Identify which cell holds the provided text, then report its [x, y] central coordinate. 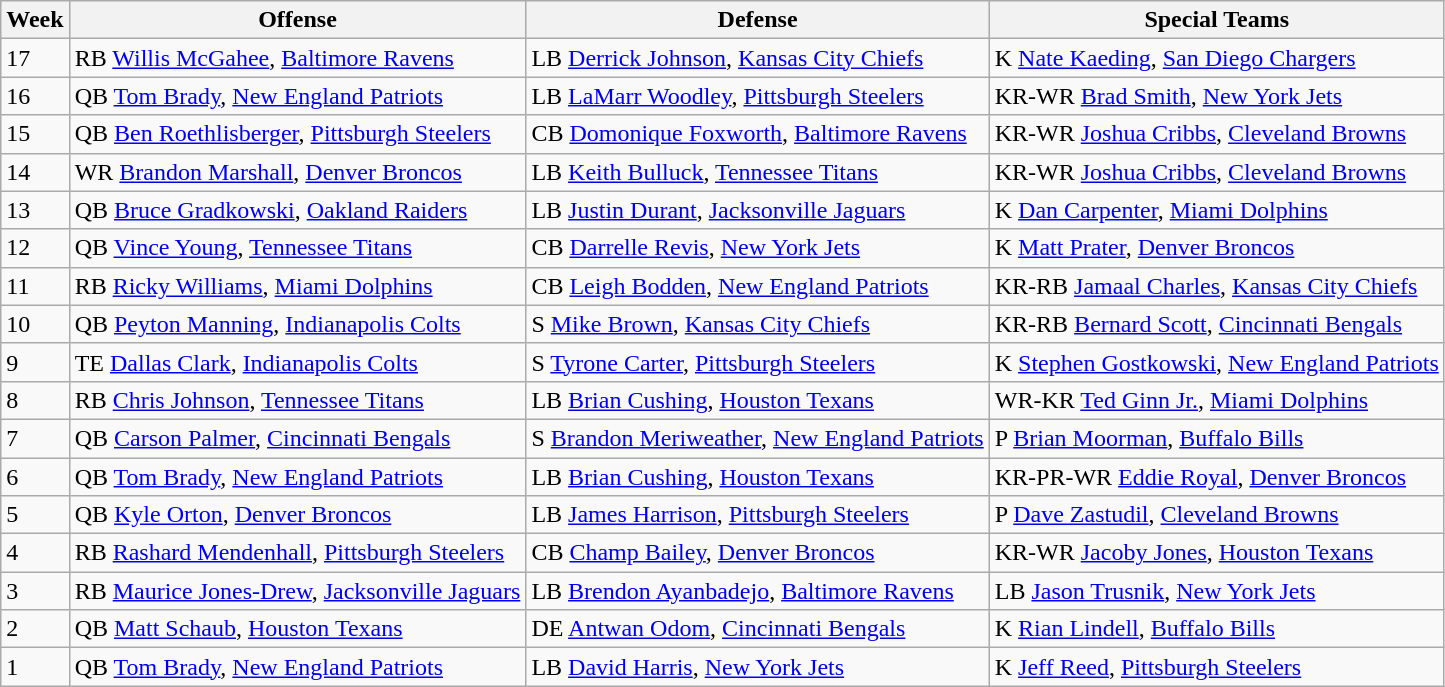
KR-RB Jamaal Charles, Kansas City Chiefs [1216, 286]
8 [35, 400]
16 [35, 96]
RB Ricky Williams, Miami Dolphins [298, 286]
WR-KR Ted Ginn Jr., Miami Dolphins [1216, 400]
6 [35, 477]
Week [35, 20]
LB James Harrison, Pittsburgh Steelers [758, 515]
9 [35, 362]
K Rian Lindell, Buffalo Bills [1216, 629]
QB Kyle Orton, Denver Broncos [298, 515]
KR-WR Jacoby Jones, Houston Texans [1216, 553]
LB Derrick Johnson, Kansas City Chiefs [758, 58]
CB Domonique Foxworth, Baltimore Ravens [758, 134]
13 [35, 210]
DE Antwan Odom, Cincinnati Bengals [758, 629]
3 [35, 591]
CB Leigh Bodden, New England Patriots [758, 286]
LB Justin Durant, Jacksonville Jaguars [758, 210]
S Tyrone Carter, Pittsburgh Steelers [758, 362]
2 [35, 629]
4 [35, 553]
LB Keith Bulluck, Tennessee Titans [758, 172]
5 [35, 515]
12 [35, 248]
QB Bruce Gradkowski, Oakland Raiders [298, 210]
KR-WR Brad Smith, New York Jets [1216, 96]
10 [35, 324]
CB Darrelle Revis, New York Jets [758, 248]
CB Champ Bailey, Denver Broncos [758, 553]
K Dan Carpenter, Miami Dolphins [1216, 210]
QB Vince Young, Tennessee Titans [298, 248]
P Brian Moorman, Buffalo Bills [1216, 438]
S Mike Brown, Kansas City Chiefs [758, 324]
RB Rashard Mendenhall, Pittsburgh Steelers [298, 553]
QB Carson Palmer, Cincinnati Bengals [298, 438]
K Nate Kaeding, San Diego Chargers [1216, 58]
RB Maurice Jones-Drew, Jacksonville Jaguars [298, 591]
LB Brendon Ayanbadejo, Baltimore Ravens [758, 591]
WR Brandon Marshall, Denver Broncos [298, 172]
TE Dallas Clark, Indianapolis Colts [298, 362]
Special Teams [1216, 20]
15 [35, 134]
11 [35, 286]
Offense [298, 20]
Defense [758, 20]
QB Matt Schaub, Houston Texans [298, 629]
KR-RB Bernard Scott, Cincinnati Bengals [1216, 324]
K Matt Prater, Denver Broncos [1216, 248]
K Jeff Reed, Pittsburgh Steelers [1216, 667]
LB LaMarr Woodley, Pittsburgh Steelers [758, 96]
K Stephen Gostkowski, New England Patriots [1216, 362]
QB Peyton Manning, Indianapolis Colts [298, 324]
RB Chris Johnson, Tennessee Titans [298, 400]
KR-PR-WR Eddie Royal, Denver Broncos [1216, 477]
P Dave Zastudil, Cleveland Browns [1216, 515]
QB Ben Roethlisberger, Pittsburgh Steelers [298, 134]
LB Jason Trusnik, New York Jets [1216, 591]
S Brandon Meriweather, New England Patriots [758, 438]
1 [35, 667]
17 [35, 58]
7 [35, 438]
RB Willis McGahee, Baltimore Ravens [298, 58]
14 [35, 172]
LB David Harris, New York Jets [758, 667]
